Locate the cell with the specified text and output its (x, y) center coordinate. 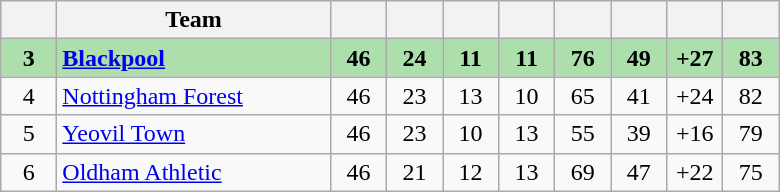
3 (29, 58)
75 (751, 172)
41 (639, 96)
69 (583, 172)
83 (751, 58)
21 (414, 172)
+27 (695, 58)
+22 (695, 172)
Team (194, 20)
76 (583, 58)
55 (583, 134)
39 (639, 134)
6 (29, 172)
79 (751, 134)
Blackpool (194, 58)
+24 (695, 96)
5 (29, 134)
+16 (695, 134)
Oldham Athletic (194, 172)
4 (29, 96)
49 (639, 58)
65 (583, 96)
82 (751, 96)
24 (414, 58)
Yeovil Town (194, 134)
Nottingham Forest (194, 96)
12 (470, 172)
47 (639, 172)
